Identify which cell holds the provided text, then report its [X, Y] central coordinate. 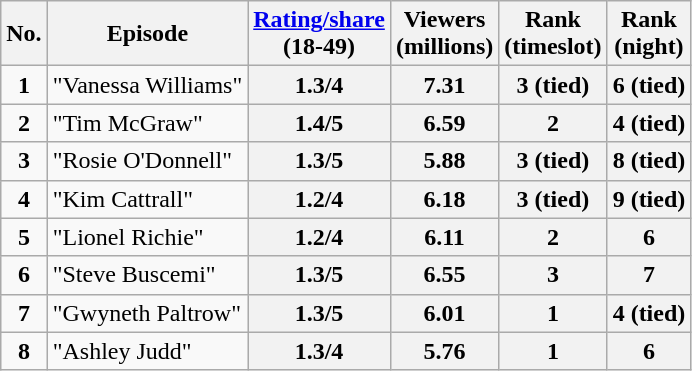
"Rosie O'Donnell" [148, 161]
5 [24, 237]
5.88 [444, 161]
6.01 [444, 313]
4 [24, 199]
"Lionel Richie" [148, 237]
8 (tied) [649, 161]
Rating/share(18-49) [320, 34]
6.18 [444, 199]
Episode [148, 34]
9 (tied) [649, 199]
No. [24, 34]
Rank(timeslot) [553, 34]
"Kim Cattrall" [148, 199]
7.31 [444, 85]
6.55 [444, 275]
6 (tied) [649, 85]
"Ashley Judd" [148, 351]
1.4/5 [320, 123]
Viewers(millions) [444, 34]
6.11 [444, 237]
5.76 [444, 351]
8 [24, 351]
6.59 [444, 123]
"Tim McGraw" [148, 123]
"Vanessa Williams" [148, 85]
"Gwyneth Paltrow" [148, 313]
"Steve Buscemi" [148, 275]
Rank(night) [649, 34]
